Output the (X, Y) coordinate of the center of the cell containing the given text.  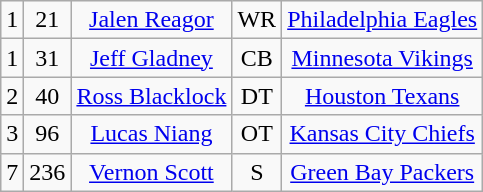
Green Bay Packers (382, 172)
236 (48, 172)
WR (257, 20)
DT (257, 96)
Minnesota Vikings (382, 58)
96 (48, 134)
S (257, 172)
CB (257, 58)
Houston Texans (382, 96)
OT (257, 134)
7 (12, 172)
2 (12, 96)
Jalen Reagor (152, 20)
Lucas Niang (152, 134)
3 (12, 134)
Ross Blacklock (152, 96)
Philadelphia Eagles (382, 20)
40 (48, 96)
Vernon Scott (152, 172)
31 (48, 58)
21 (48, 20)
Jeff Gladney (152, 58)
Kansas City Chiefs (382, 134)
